From the cell containing the given text, extract its center point as (x, y) coordinate. 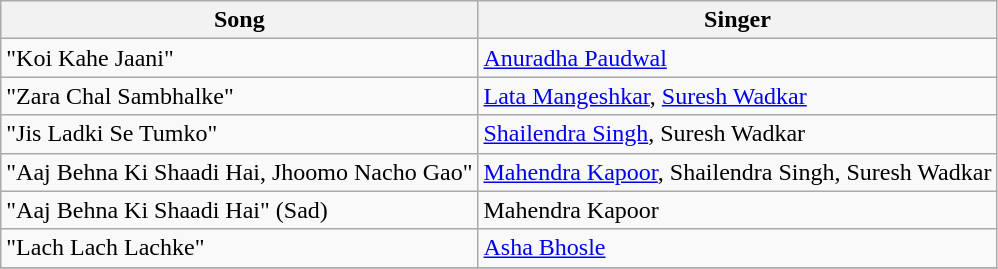
Mahendra Kapoor (738, 210)
Anuradha Paudwal (738, 58)
Lata Mangeshkar, Suresh Wadkar (738, 96)
Mahendra Kapoor, Shailendra Singh, Suresh Wadkar (738, 172)
Shailendra Singh, Suresh Wadkar (738, 134)
Asha Bhosle (738, 248)
"Zara Chal Sambhalke" (240, 96)
"Aaj Behna Ki Shaadi Hai, Jhoomo Nacho Gao" (240, 172)
"Aaj Behna Ki Shaadi Hai" (Sad) (240, 210)
"Koi Kahe Jaani" (240, 58)
Song (240, 20)
Singer (738, 20)
"Jis Ladki Se Tumko" (240, 134)
"Lach Lach Lachke" (240, 248)
